For the text-containing cell, return its midpoint in (x, y) coordinate format. 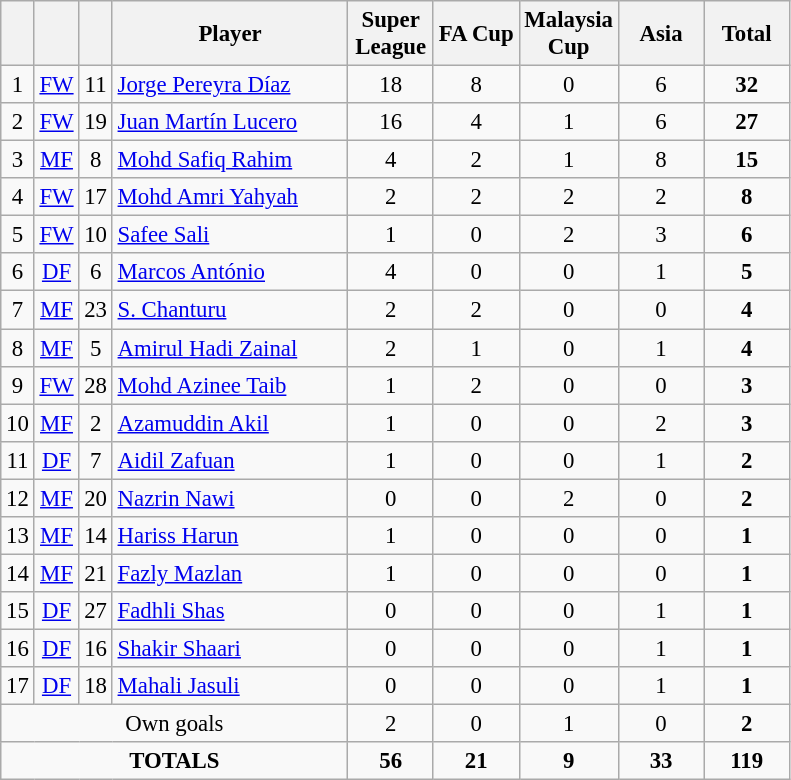
Juan Martín Lucero (230, 122)
Player (230, 34)
19 (96, 122)
Mohd Amri Yahyah (230, 197)
Amirul Hadi Zainal (230, 348)
S. Chanturu (230, 310)
Asia (661, 34)
Nazrin Nawi (230, 498)
Shakir Shaari (230, 648)
119 (747, 761)
23 (96, 310)
Marcos António (230, 273)
28 (96, 385)
Total (747, 34)
Malaysia Cup (568, 34)
Azamuddin Akil (230, 423)
Safee Sali (230, 235)
Jorge Pereyra Díaz (230, 85)
Hariss Harun (230, 536)
Mahali Jasuli (230, 686)
Aidil Zafuan (230, 460)
Own goals (174, 724)
56 (391, 761)
Mohd Azinee Taib (230, 385)
20 (96, 498)
12 (18, 498)
13 (18, 536)
Super League (391, 34)
TOTALS (174, 761)
32 (747, 85)
Fadhli Shas (230, 611)
33 (661, 761)
FA Cup (476, 34)
Mohd Safiq Rahim (230, 160)
Fazly Mazlan (230, 573)
